Capture the cell that displays the provided text and extract its (X, Y) central coordinate. 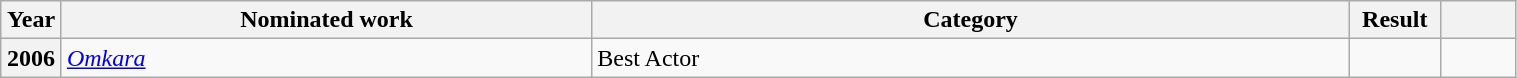
Omkara (326, 58)
Best Actor (971, 58)
Nominated work (326, 20)
Year (32, 20)
2006 (32, 58)
Result (1394, 20)
Category (971, 20)
